Locate the cell with the specified text and output its (x, y) center coordinate. 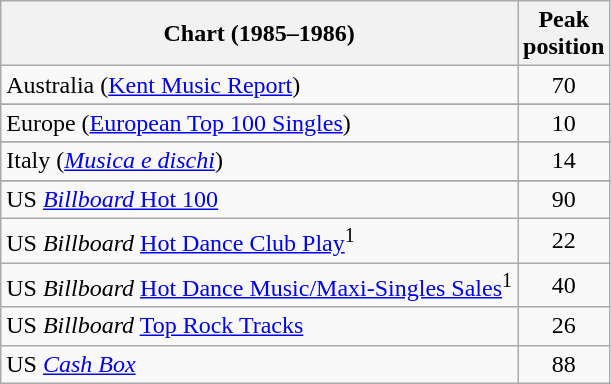
Europe (European Top 100 Singles) (260, 123)
88 (564, 364)
70 (564, 85)
90 (564, 199)
Peakposition (564, 34)
22 (564, 240)
US Billboard Hot 100 (260, 199)
Italy (Musica e dischi) (260, 161)
14 (564, 161)
US Billboard Hot Dance Music/Maxi-Singles Sales1 (260, 286)
10 (564, 123)
Chart (1985–1986) (260, 34)
40 (564, 286)
Australia (Kent Music Report) (260, 85)
26 (564, 326)
US Billboard Hot Dance Club Play1 (260, 240)
US Cash Box (260, 364)
US Billboard Top Rock Tracks (260, 326)
